Provide the (x, y) coordinate of the cell's center where the given text is located.  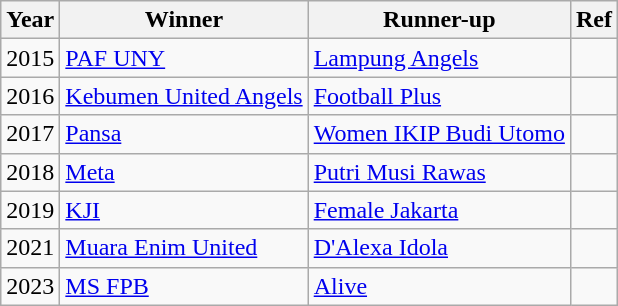
Lampung Angels (439, 58)
Alive (439, 286)
Women IKIP Budi Utomo (439, 134)
Football Plus (439, 96)
Kebumen United Angels (184, 96)
2021 (30, 248)
MS FPB (184, 286)
2018 (30, 172)
PAF UNY (184, 58)
Female Jakarta (439, 210)
Year (30, 20)
2019 (30, 210)
Pansa (184, 134)
Putri Musi Rawas (439, 172)
2016 (30, 96)
2023 (30, 286)
2017 (30, 134)
Ref (594, 20)
Meta (184, 172)
Muara Enim United (184, 248)
KJI (184, 210)
Winner (184, 20)
D'Alexa Idola (439, 248)
2015 (30, 58)
Runner-up (439, 20)
